Detect which cell encompasses the target text, then output its (x, y) center coordinate. 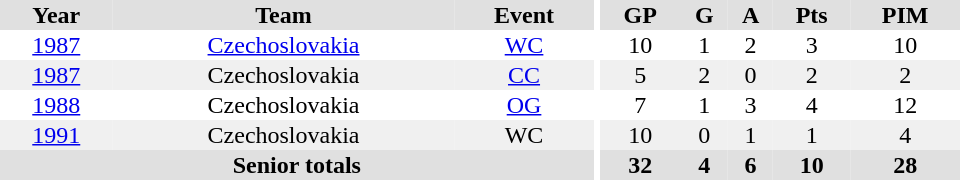
7 (640, 105)
32 (640, 165)
Pts (812, 15)
GP (640, 15)
28 (905, 165)
Year (56, 15)
Event (524, 15)
5 (640, 75)
Senior totals (297, 165)
CC (524, 75)
1988 (56, 105)
PIM (905, 15)
G (704, 15)
12 (905, 105)
6 (750, 165)
Team (284, 15)
1991 (56, 135)
A (750, 15)
OG (524, 105)
